From the cell containing the given text, extract its center point as [x, y] coordinate. 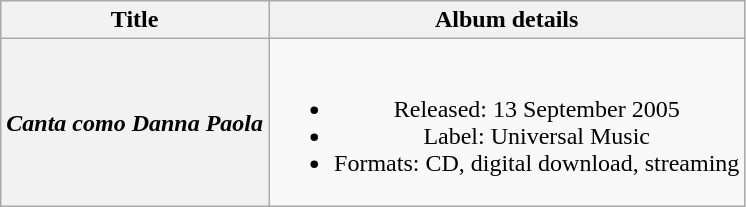
Released: 13 September 2005Label: Universal MusicFormats: CD, digital download, streaming [507, 122]
Canta como Danna Paola [135, 122]
Title [135, 20]
Album details [507, 20]
